Find where the given text appears and provide that cell's center as [x, y] coordinate. 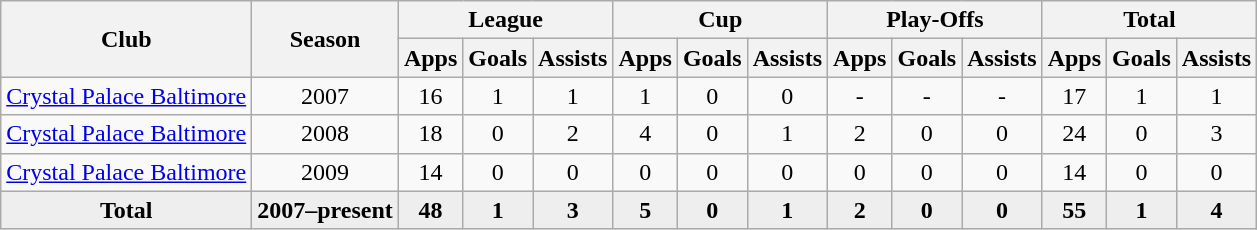
League [506, 20]
2009 [326, 172]
2007 [326, 96]
55 [1074, 210]
Club [126, 39]
Play-Offs [936, 20]
5 [645, 210]
Cup [720, 20]
Season [326, 39]
2008 [326, 134]
16 [430, 96]
17 [1074, 96]
24 [1074, 134]
2007–present [326, 210]
18 [430, 134]
48 [430, 210]
